Scan for the cell matching the given text and deliver its (X, Y) coordinate at center. 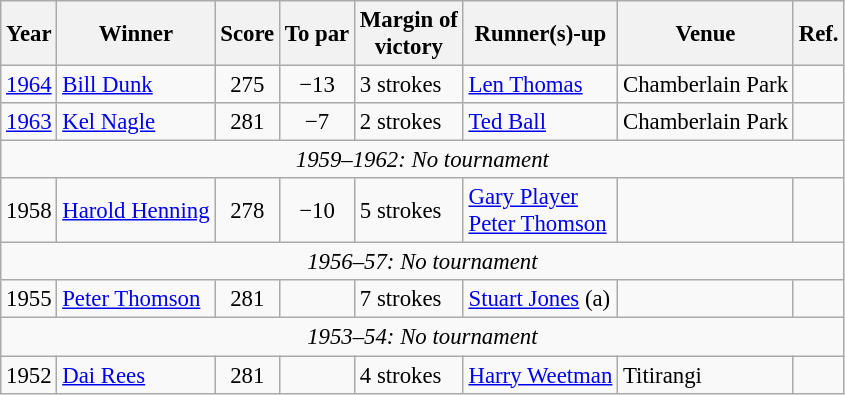
Gary Player Peter Thomson (540, 210)
2 strokes (408, 122)
4 strokes (408, 375)
1956–57: No tournament (422, 262)
Venue (706, 34)
To par (318, 34)
Ted Ball (540, 122)
275 (248, 85)
5 strokes (408, 210)
Dai Rees (136, 375)
Winner (136, 34)
Kel Nagle (136, 122)
1958 (29, 210)
1963 (29, 122)
278 (248, 210)
Peter Thomson (136, 299)
Margin ofvictory (408, 34)
Ref. (818, 34)
1955 (29, 299)
−10 (318, 210)
1953–54: No tournament (422, 337)
Harold Henning (136, 210)
Runner(s)-up (540, 34)
3 strokes (408, 85)
1952 (29, 375)
Len Thomas (540, 85)
Stuart Jones (a) (540, 299)
−7 (318, 122)
Titirangi (706, 375)
Score (248, 34)
1964 (29, 85)
−13 (318, 85)
Bill Dunk (136, 85)
Harry Weetman (540, 375)
1959–1962: No tournament (422, 160)
Year (29, 34)
7 strokes (408, 299)
